For the text-containing cell, return its midpoint in (X, Y) coordinate format. 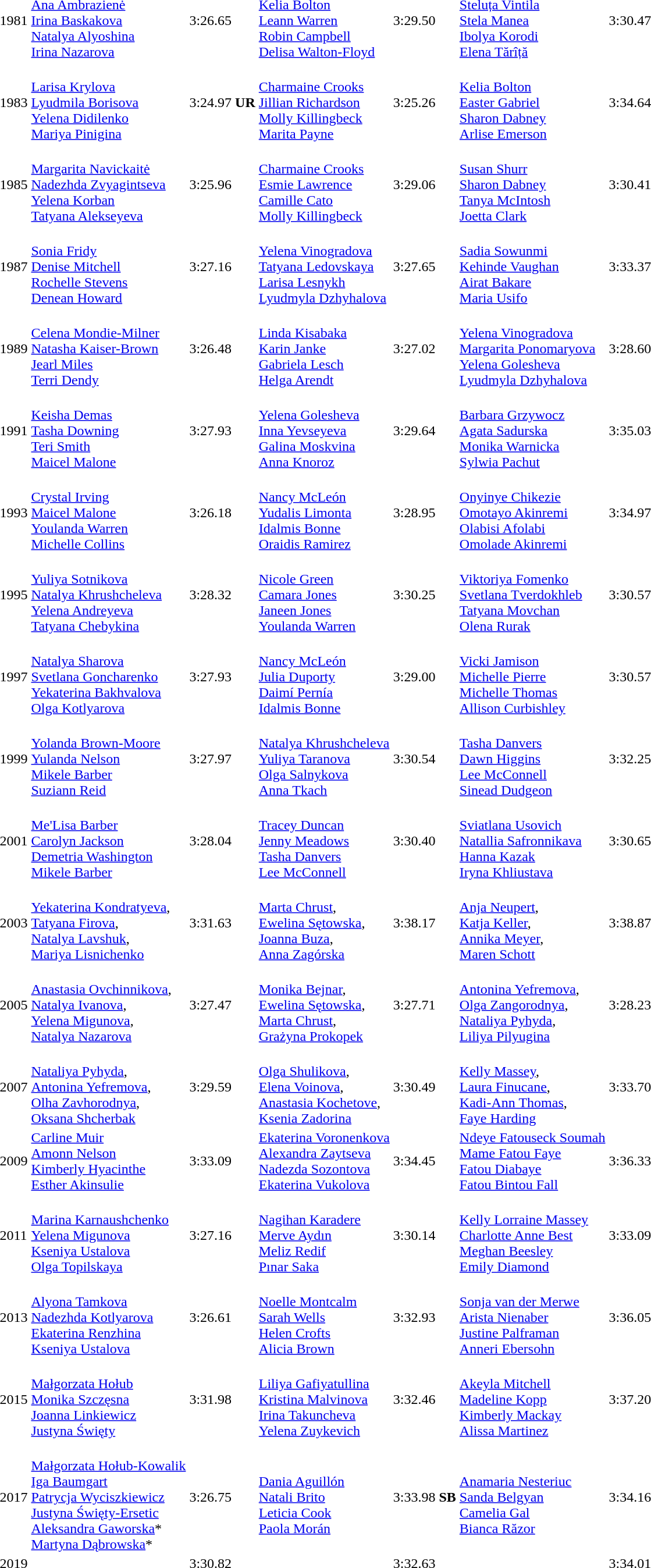
Marta Chrust,Ewelina Sętowska,Joanna Buza,Anna Zagórska (324, 923)
Linda KisabakaKarin JankeGabriela LeschHelga Arendt (324, 349)
3:27.71 (425, 1005)
3:28.04 (222, 841)
Nancy McLeónJulia DuportyDaimí PerníaIdalmis Bonne (324, 677)
Małgorzata HołubMonika SzczęsnaJoanna LinkiewiczJustyna Święty (108, 1399)
Sviatlana UsovichNatallia SafronnikavaHanna KazakIryna Khliustava (532, 841)
3:32.46 (425, 1399)
Yuliya SotnikovaNatalya KhrushchelevaYelena AndreyevaTatyana Chebykina (108, 595)
Larisa KrylovaLyudmila BorisovaYelena DidilenkoMariya Pinigina (108, 102)
Dania AguillónNatali BritoLeticia CookPaola Morán (324, 1497)
3:27.97 (222, 759)
3:29.00 (425, 677)
3:27.65 (425, 266)
Kelly Lorraine Massey Charlotte Anne BestMeghan BeesleyEmily Diamond (532, 1235)
3:29.59 (222, 1087)
3:30.40 (425, 841)
Nagihan Karadere Merve AydınMeliz RedifPınar Saka (324, 1235)
Charmaine CrooksJillian RichardsonMolly KillingbeckMarita Payne (324, 102)
Nicole GreenCamara JonesJaneen JonesYoulanda Warren (324, 595)
Anastasia Ovchinnikova,Natalya Ivanova,Yelena Migunova,Natalya Nazarova (108, 1005)
Susan ShurrSharon DabneyTanya McIntoshJoetta Clark (532, 184)
3:32.93 (425, 1317)
3:38.17 (425, 923)
Sonja van der MerweArista NienaberJustine PalframanAnneri Ebersohn (532, 1317)
Ndeye Fatouseck SoumahMame Fatou FayeFatou DiabayeFatou Bintou Fall (532, 1161)
Ekaterina VoronenkovaAlexandra ZaytsevaNadezda SozontovaEkaterina Vukolova (324, 1161)
3:26.61 (222, 1317)
Liliya GafiyatullinaKristina MalvinovaIrina TakunchevaYelena Zuykevich (324, 1399)
3:25.96 (222, 184)
3:27.47 (222, 1005)
3:26.18 (222, 513)
Małgorzata Hołub-KowalikIga BaumgartPatrycja WyciszkiewiczJustyna Święty-ErseticAleksandra Gaworska*Martyna Dąbrowska* (108, 1497)
3:26.75 (222, 1497)
Keisha DemasTasha DowningTeri SmithMaicel Malone (108, 431)
Olga Shulikova,Elena Voinova,Anastasia Kochetove,Ksenia Zadorina (324, 1087)
Barbara GrzywoczAgata SadurskaMonika WarnickaSylwia Pachut (532, 431)
Nancy McLeónYudalis LimontaIdalmis BonneOraidis Ramirez (324, 513)
3:31.63 (222, 923)
3:26.48 (222, 349)
Marina Karnaushchenko Yelena MigunovaKseniya UstalovaOlga Topilskaya (108, 1235)
3:25.26 (425, 102)
Onyinye ChikezieOmotayo AkinremiOlabisi AfolabiOmolade Akinremi (532, 513)
3:28.95 (425, 513)
Kelia BoltonEaster GabrielSharon DabneyArlise Emerson (532, 102)
Sonia FridyDenise MitchellRochelle StevensDenean Howard (108, 266)
3:28.32 (222, 595)
Natalya SharovaSvetlana GoncharenkoYekaterina BakhvalovaOlga Kotlyarova (108, 677)
Me'Lisa BarberCarolyn JacksonDemetria WashingtonMikele Barber (108, 841)
3:30.54 (425, 759)
Margarita NavickaitėNadezhda ZvyagintsevaYelena KorbanTatyana Alekseyeva (108, 184)
Carline MuirAmonn NelsonKimberly Hyacinthe Esther Akinsulie (108, 1161)
Charmaine CrooksEsmie LawrenceCamille CatoMolly Killingbeck (324, 184)
Anja Neupert,Katja Keller,Annika Meyer,Maren Schott (532, 923)
Vicki JamisonMichelle PierreMichelle ThomasAllison Curbishley (532, 677)
Natalya KhrushchelevaYuliya TaranovaOlga SalnykovaAnna Tkach (324, 759)
Monika Bejnar,Ewelina Sętowska,Marta Chrust,Grażyna Prokopek (324, 1005)
Crystal IrvingMaicel MaloneYoulanda WarrenMichelle Collins (108, 513)
3:33.09 (222, 1161)
Yekaterina Kondratyeva,Tatyana Firova,Natalya Lavshuk,Mariya Lisnichenko (108, 923)
Kelly Massey,Laura Finucane,Kadi-Ann Thomas,Faye Harding (532, 1087)
3:27.02 (425, 349)
Akeyla MitchellMadeline KoppKimberly MackayAlissa Martinez (532, 1399)
3:33.98 SB (425, 1497)
3:24.97 UR (222, 102)
Tasha DanversDawn HigginsLee McConnellSinead Dudgeon (532, 759)
3:29.06 (425, 184)
Nataliya Pyhyda,Antonina Yefremova,Olha Zavhorodnya,Oksana Shcherbak (108, 1087)
3:34.45 (425, 1161)
3:30.25 (425, 595)
Yelena VinogradovaTatyana LedovskayaLarisa LesnykhLyudmyla Dzhyhalova (324, 266)
Tracey DuncanJenny MeadowsTasha DanversLee McConnell (324, 841)
Yelena GoleshevaInna YevseyevaGalina MoskvinaAnna Knoroz (324, 431)
Alyona TamkovaNadezhda KotlyarovaEkaterina RenzhinaKseniya Ustalova (108, 1317)
Yelena VinogradovaMargarita PonomaryovaYelena GoleshevaLyudmyla Dzhyhalova (532, 349)
3:29.64 (425, 431)
Yolanda Brown-MooreYulanda NelsonMikele BarberSuziann Reid (108, 759)
Antonina Yefremova,Olga Zangorodnya,Nataliya Pyhyda,Liliya Pilyugina (532, 1005)
Noelle MontcalmSarah WellsHelen CroftsAlicia Brown (324, 1317)
Viktoriya FomenkoSvetlana TverdokhlebTatyana MovchanOlena Rurak (532, 595)
3:30.49 (425, 1087)
Sadia SowunmiKehinde VaughanAirat BakareMaria Usifo (532, 266)
3:30.14 (425, 1235)
3:31.98 (222, 1399)
Anamaria NesteriucSanda BelgyanCamelia GalBianca Răzor (532, 1497)
Celena Mondie-MilnerNatasha Kaiser-BrownJearl MilesTerri Dendy (108, 349)
